Extract the [x, y] coordinate from the center of the cell holding the provided text.  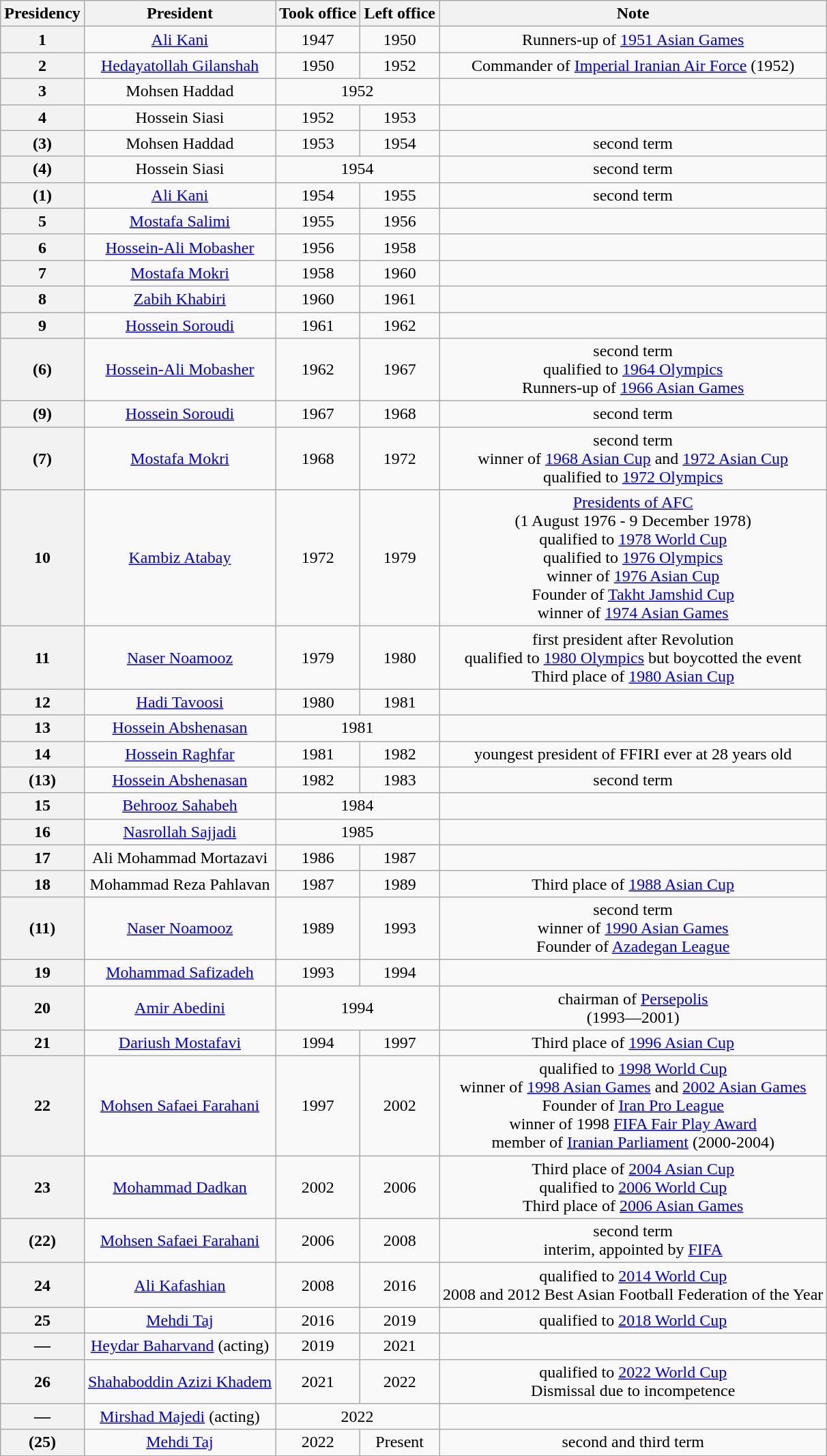
Note [633, 14]
14 [42, 754]
Amir Abedini [179, 1007]
Hedayatollah Gilanshah [179, 65]
12 [42, 702]
second terminterim, appointed by FIFA [633, 1240]
1 [42, 40]
1985 [358, 832]
18 [42, 884]
Third place of 2004 Asian Cupqualified to 2006 World CupThird place of 2006 Asian Games [633, 1187]
second termqualified to 1964 OlympicsRunners-up of 1966 Asian Games [633, 370]
21 [42, 1043]
first president after Revolution qualified to 1980 Olympics but boycotted the eventThird place of 1980 Asian Cup [633, 658]
Ali Kafashian [179, 1285]
(13) [42, 780]
Hossein Raghfar [179, 754]
Presidency [42, 14]
Present [400, 1442]
26 [42, 1381]
11 [42, 658]
Third place of 1988 Asian Cup [633, 884]
(4) [42, 169]
Shahaboddin Azizi Khadem [179, 1381]
youngest president of FFIRI ever at 28 years old [633, 754]
President [179, 14]
Mohammad Safizadeh [179, 972]
1983 [400, 780]
qualified to 2022 World Cup Dismissal due to incompetence [633, 1381]
qualified to 2014 World Cup2008 and 2012 Best Asian Football Federation of the Year [633, 1285]
(7) [42, 458]
2 [42, 65]
second termwinner of 1968 Asian Cup and 1972 Asian Cupqualified to 1972 Olympics [633, 458]
1947 [318, 40]
19 [42, 972]
Kambiz Atabay [179, 558]
1984 [358, 806]
24 [42, 1285]
Third place of 1996 Asian Cup [633, 1043]
3 [42, 91]
Mohammad Dadkan [179, 1187]
16 [42, 832]
second termwinner of 1990 Asian GamesFounder of Azadegan League [633, 928]
Left office [400, 14]
13 [42, 728]
Dariush Mostafavi [179, 1043]
Mohammad Reza Pahlavan [179, 884]
qualified to 2018 World Cup [633, 1320]
(3) [42, 143]
Heydar Baharvand (acting) [179, 1346]
second and third term [633, 1442]
10 [42, 558]
Ali Mohammad Mortazavi [179, 858]
9 [42, 325]
8 [42, 299]
(9) [42, 414]
22 [42, 1106]
(1) [42, 195]
25 [42, 1320]
(25) [42, 1442]
23 [42, 1187]
Runners-up of 1951 Asian Games [633, 40]
17 [42, 858]
(22) [42, 1240]
chairman of Persepolis(1993—2001) [633, 1007]
5 [42, 221]
Mirshad Majedi (acting) [179, 1416]
Commander of Imperial Iranian Air Force (1952) [633, 65]
(11) [42, 928]
7 [42, 273]
(6) [42, 370]
20 [42, 1007]
1986 [318, 858]
Mostafa Salimi [179, 221]
Zabih Khabiri [179, 299]
15 [42, 806]
Took office [318, 14]
Hadi Tavoosi [179, 702]
4 [42, 117]
6 [42, 247]
Behrooz Sahabeh [179, 806]
Nasrollah Sajjadi [179, 832]
